Search for the cell housing the specified text and yield its [x, y] center coordinate. 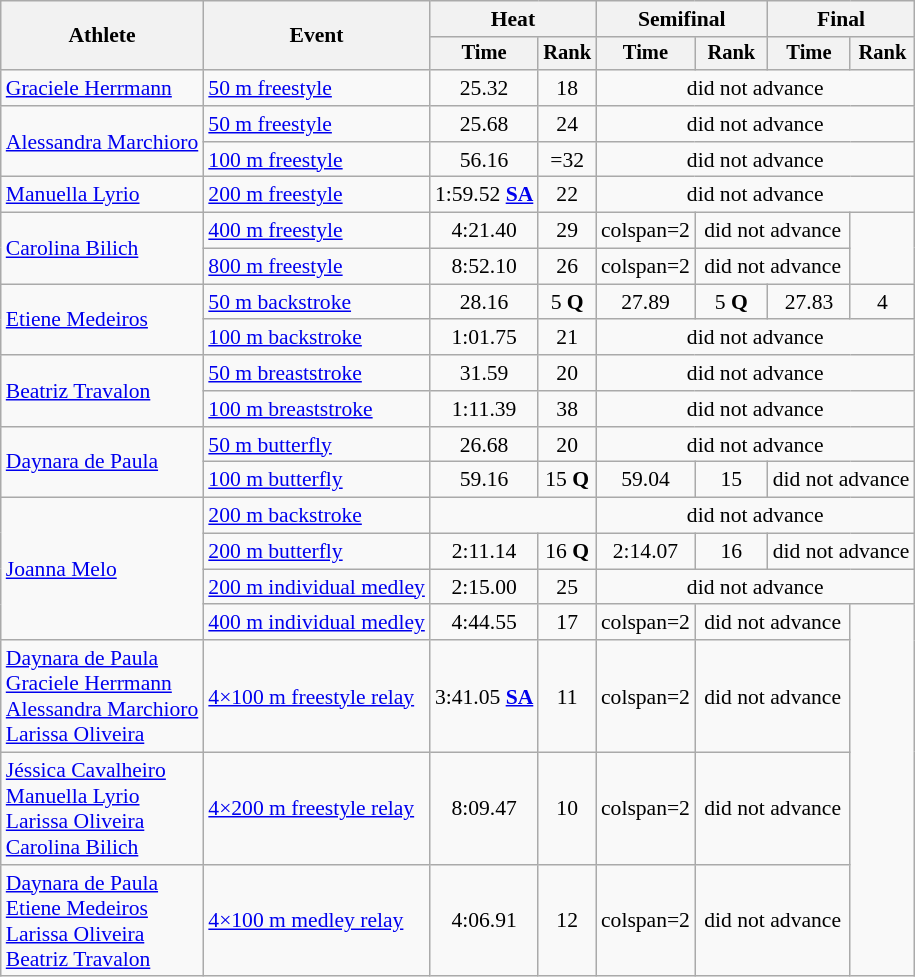
25.68 [484, 124]
2:14.07 [646, 552]
38 [567, 409]
Daynara de PaulaGraciele HerrmannAlessandra MarchioroLarissa Oliveira [102, 696]
3:41.05 SA [484, 696]
2:11.14 [484, 552]
Heat [513, 19]
Event [316, 36]
4×100 m medley relay [316, 921]
Daynara de Paula [102, 462]
Carolina Bilich [102, 248]
200 m backstroke [316, 516]
50 m butterfly [316, 445]
200 m butterfly [316, 552]
24 [567, 124]
=32 [567, 160]
8:09.47 [484, 809]
1:01.75 [484, 338]
59.04 [646, 480]
22 [567, 195]
400 m individual medley [316, 623]
31.59 [484, 373]
Jéssica CavalheiroManuella LyrioLarissa OliveiraCarolina Bilich [102, 809]
25 [567, 587]
4:06.91 [484, 921]
16 Q [567, 552]
1:11.39 [484, 409]
12 [567, 921]
100 m butterfly [316, 480]
16 [732, 552]
Beatriz Travalon [102, 390]
4×100 m freestyle relay [316, 696]
Graciele Herrmann [102, 88]
1:59.52 SA [484, 195]
50 m breaststroke [316, 373]
25.32 [484, 88]
Final [842, 19]
27.89 [646, 302]
4:21.40 [484, 231]
100 m freestyle [316, 160]
29 [567, 231]
Alessandra Marchioro [102, 142]
10 [567, 809]
26.68 [484, 445]
4 [882, 302]
27.83 [810, 302]
200 m individual medley [316, 587]
26 [567, 267]
50 m backstroke [316, 302]
800 m freestyle [316, 267]
15 Q [567, 480]
11 [567, 696]
Joanna Melo [102, 569]
100 m breaststroke [316, 409]
18 [567, 88]
2:15.00 [484, 587]
Semifinal [682, 19]
400 m freestyle [316, 231]
21 [567, 338]
Daynara de PaulaEtiene MedeirosLarissa OliveiraBeatriz Travalon [102, 921]
100 m backstroke [316, 338]
56.16 [484, 160]
Etiene Medeiros [102, 320]
8:52.10 [484, 267]
4:44.55 [484, 623]
Manuella Lyrio [102, 195]
200 m freestyle [316, 195]
28.16 [484, 302]
59.16 [484, 480]
Athlete [102, 36]
4×200 m freestyle relay [316, 809]
17 [567, 623]
15 [732, 480]
